Return the (x, y) coordinate for the center point of the cell that contains the specified text.  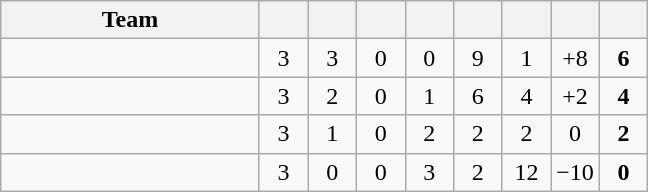
12 (526, 172)
−10 (576, 172)
9 (478, 58)
+2 (576, 96)
Team (130, 20)
+8 (576, 58)
